Provide the [x, y] coordinate of the cell's center where the given text is located.  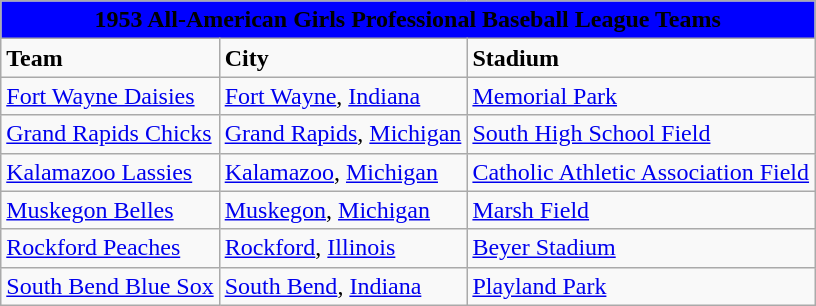
Fort Wayne Daisies [110, 96]
Playland Park [641, 286]
Fort Wayne, Indiana [343, 96]
Kalamazoo Lassies [110, 172]
Stadium [641, 58]
Kalamazoo, Michigan [343, 172]
Grand Rapids Chicks [110, 134]
Rockford, Illinois [343, 248]
Muskegon Belles [110, 210]
City [343, 58]
South Bend, Indiana [343, 286]
Beyer Stadium [641, 248]
Rockford Peaches [110, 248]
Memorial Park [641, 96]
Marsh Field [641, 210]
South High School Field [641, 134]
South Bend Blue Sox [110, 286]
Grand Rapids, Michigan [343, 134]
Team [110, 58]
1953 All-American Girls Professional Baseball League Teams [408, 20]
Muskegon, Michigan [343, 210]
Catholic Athletic Association Field [641, 172]
